Identify which cell holds the provided text, then report its [X, Y] central coordinate. 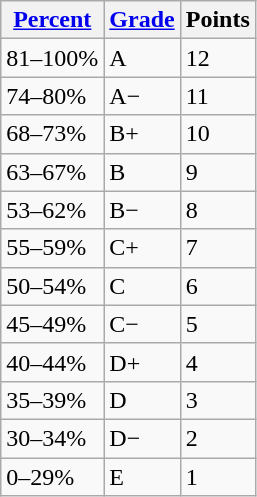
81–100% [52, 58]
4 [218, 362]
6 [218, 286]
10 [218, 134]
C [142, 286]
B [142, 172]
A [142, 58]
53–62% [52, 210]
C− [142, 324]
D+ [142, 362]
12 [218, 58]
C+ [142, 248]
7 [218, 248]
11 [218, 96]
1 [218, 477]
3 [218, 400]
Grade [142, 20]
B+ [142, 134]
2 [218, 438]
0–29% [52, 477]
D− [142, 438]
45–49% [52, 324]
E [142, 477]
30–34% [52, 438]
B− [142, 210]
A− [142, 96]
68–73% [52, 134]
9 [218, 172]
50–54% [52, 286]
D [142, 400]
8 [218, 210]
55–59% [52, 248]
Points [218, 20]
40–44% [52, 362]
74–80% [52, 96]
5 [218, 324]
Percent [52, 20]
63–67% [52, 172]
35–39% [52, 400]
